Provide the [X, Y] coordinate of the cell's center where the given text is located.  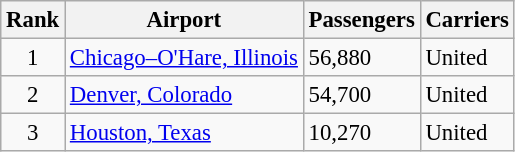
56,880 [362, 58]
3 [33, 133]
Denver, Colorado [184, 95]
54,700 [362, 95]
Passengers [362, 20]
Rank [33, 20]
Airport [184, 20]
2 [33, 95]
1 [33, 58]
10,270 [362, 133]
Chicago–O'Hare, Illinois [184, 58]
Houston, Texas [184, 133]
Carriers [467, 20]
